Capture the cell that displays the provided text and extract its (x, y) central coordinate. 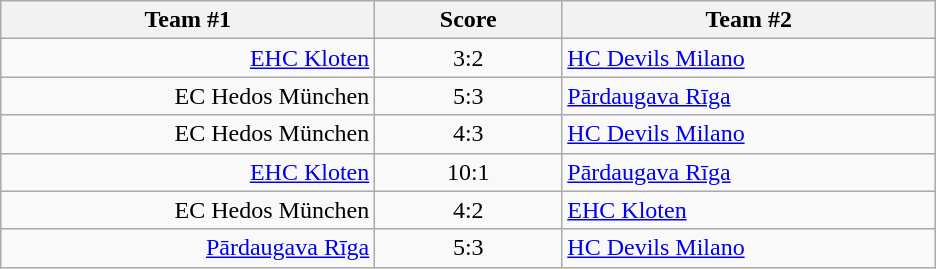
Team #2 (749, 20)
Score (468, 20)
10:1 (468, 172)
4:2 (468, 210)
4:3 (468, 134)
Team #1 (188, 20)
3:2 (468, 58)
